Capture the cell that displays the provided text and extract its [X, Y] central coordinate. 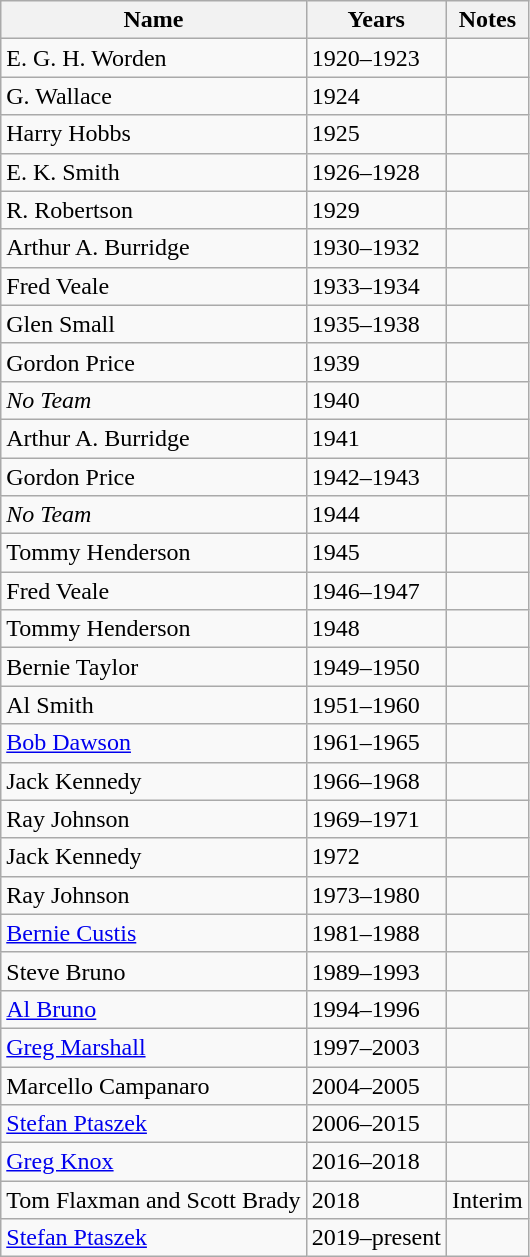
Notes [487, 20]
1941 [376, 438]
1945 [376, 553]
Marcello Campanaro [154, 1085]
1933–1934 [376, 286]
1973–1980 [376, 895]
1951–1960 [376, 705]
2018 [376, 1200]
Glen Small [154, 324]
1920–1923 [376, 58]
Al Bruno [154, 1009]
1948 [376, 629]
1966–1968 [376, 781]
2019–present [376, 1238]
Bernie Taylor [154, 667]
Al Smith [154, 705]
Greg Knox [154, 1162]
Greg Marshall [154, 1047]
1989–1993 [376, 971]
1969–1971 [376, 819]
Harry Hobbs [154, 134]
1930–1932 [376, 248]
1961–1965 [376, 743]
1981–1988 [376, 933]
1946–1947 [376, 591]
1935–1938 [376, 324]
1929 [376, 210]
E. G. H. Worden [154, 58]
1997–2003 [376, 1047]
R. Robertson [154, 210]
2004–2005 [376, 1085]
Bob Dawson [154, 743]
G. Wallace [154, 96]
1994–1996 [376, 1009]
1949–1950 [376, 667]
2016–2018 [376, 1162]
E. K. Smith [154, 172]
Steve Bruno [154, 971]
1972 [376, 857]
Years [376, 20]
Name [154, 20]
Tom Flaxman and Scott Brady [154, 1200]
1939 [376, 362]
Bernie Custis [154, 933]
2006–2015 [376, 1124]
1925 [376, 134]
1926–1928 [376, 172]
1942–1943 [376, 477]
1940 [376, 400]
Interim [487, 1200]
1924 [376, 96]
1944 [376, 515]
